Output the (X, Y) coordinate of the center of the cell containing the given text.  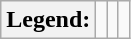
Legend: (48, 20)
